From the cell containing the given text, extract its center point as [X, Y] coordinate. 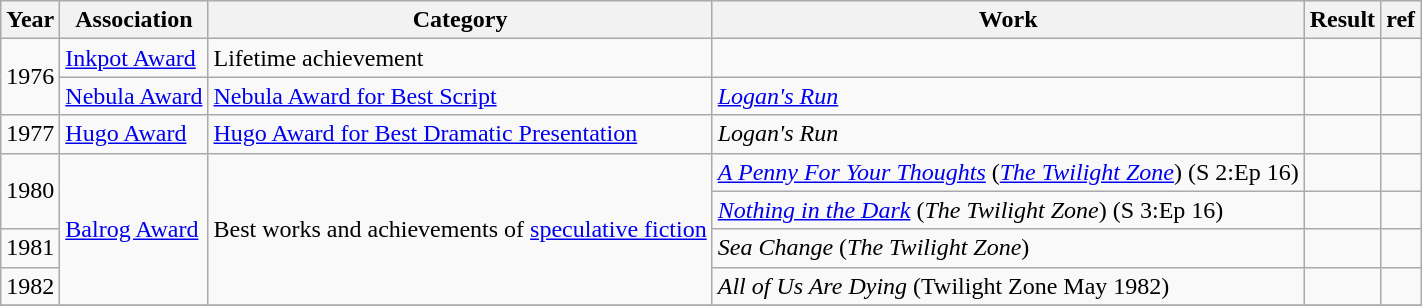
All of Us Are Dying (Twilight Zone May 1982) [1008, 286]
Best works and achievements of speculative fiction [460, 229]
Category [460, 20]
Sea Change (The Twilight Zone) [1008, 248]
Balrog Award [134, 229]
A Penny For Your Thoughts (The Twilight Zone) (S 2:Ep 16) [1008, 172]
Association [134, 20]
Hugo Award [134, 134]
Nothing in the Dark (The Twilight Zone) (S 3:Ep 16) [1008, 210]
Hugo Award for Best Dramatic Presentation [460, 134]
ref [1401, 20]
Lifetime achievement [460, 58]
1981 [30, 248]
Result [1342, 20]
1982 [30, 286]
Work [1008, 20]
Year [30, 20]
Nebula Award for Best Script [460, 96]
1977 [30, 134]
1980 [30, 191]
Inkpot Award [134, 58]
1976 [30, 77]
Nebula Award [134, 96]
